Locate the cell with the specified text and output its (X, Y) center coordinate. 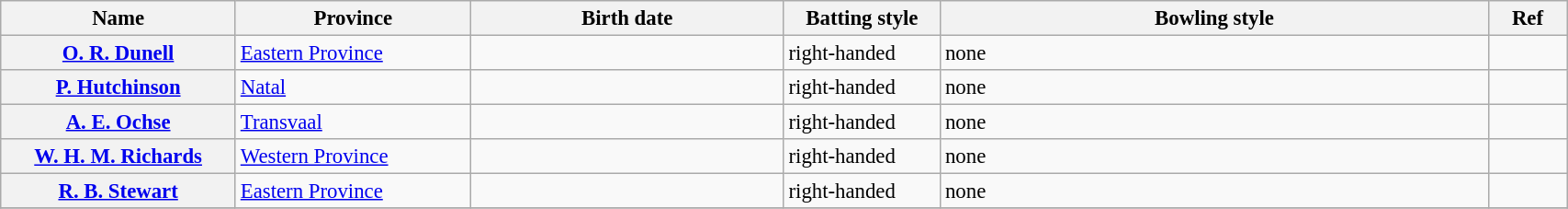
Batting style (862, 18)
Name (118, 18)
W. H. M. Richards (118, 157)
Bowling style (1214, 18)
Province (353, 18)
A. E. Ochse (118, 122)
O. R. Dunell (118, 53)
Ref (1527, 18)
R. B. Stewart (118, 192)
Birth date (626, 18)
Natal (353, 87)
Western Province (353, 157)
P. Hutchinson (118, 87)
Transvaal (353, 122)
